Capture the cell that displays the provided text and extract its [x, y] central coordinate. 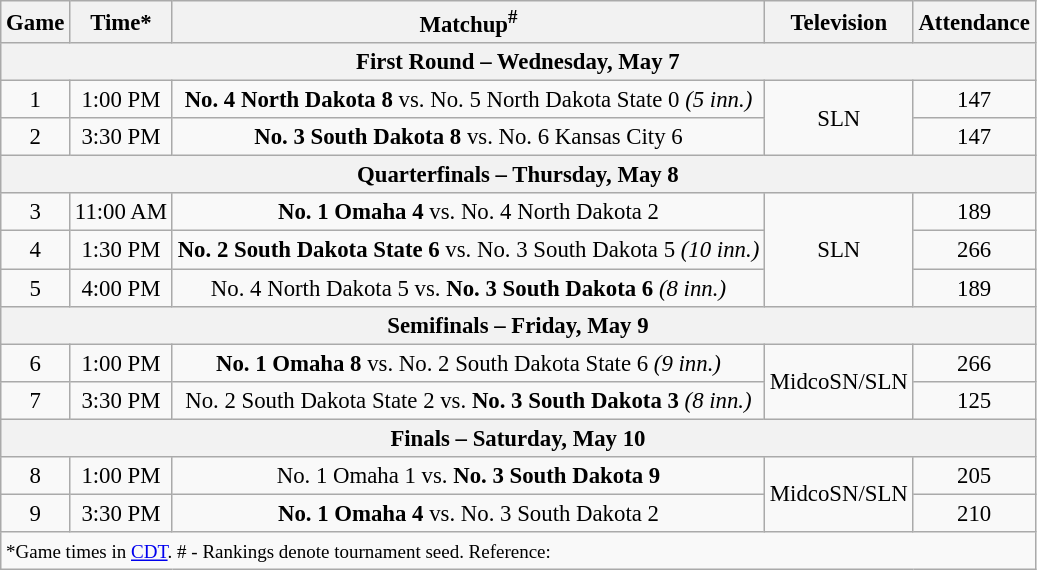
210 [974, 513]
4:00 PM [122, 288]
Semifinals – Friday, May 9 [518, 325]
4 [36, 250]
No. 1 Omaha 4 vs. No. 4 North Dakota 2 [468, 213]
125 [974, 400]
3 [36, 213]
7 [36, 400]
205 [974, 476]
No. 4 North Dakota 8 vs. No. 5 North Dakota State 0 (5 inn.) [468, 100]
1:30 PM [122, 250]
No. 3 South Dakota 8 vs. No. 6 Kansas City 6 [468, 137]
No. 4 North Dakota 5 vs. No. 3 South Dakota 6 (8 inn.) [468, 288]
2 [36, 137]
8 [36, 476]
Attendance [974, 22]
6 [36, 363]
Game [36, 22]
First Round – Wednesday, May 7 [518, 62]
9 [36, 513]
No. 2 South Dakota State 2 vs. No. 3 South Dakota 3 (8 inn.) [468, 400]
No. 1 Omaha 4 vs. No. 3 South Dakota 2 [468, 513]
Time* [122, 22]
11:00 AM [122, 213]
Matchup# [468, 22]
No. 1 Omaha 1 vs. No. 3 South Dakota 9 [468, 476]
*Game times in CDT. # - Rankings denote tournament seed. Reference: [518, 551]
5 [36, 288]
No. 2 South Dakota State 6 vs. No. 3 South Dakota 5 (10 inn.) [468, 250]
Finals – Saturday, May 10 [518, 438]
Quarterfinals – Thursday, May 8 [518, 175]
No. 1 Omaha 8 vs. No. 2 South Dakota State 6 (9 inn.) [468, 363]
Television [840, 22]
1 [36, 100]
